Capture the cell that displays the provided text and extract its [X, Y] central coordinate. 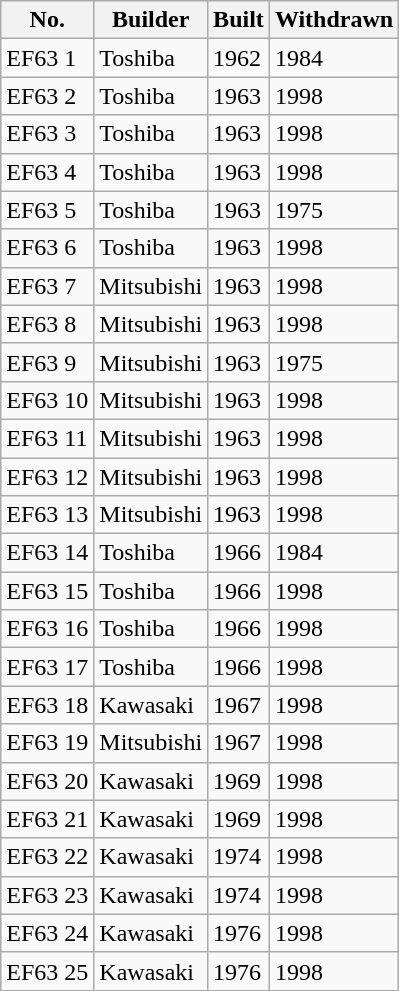
EF63 4 [48, 172]
EF63 6 [48, 248]
Withdrawn [334, 20]
EF63 20 [48, 781]
No. [48, 20]
EF63 10 [48, 400]
EF63 23 [48, 895]
EF63 25 [48, 971]
EF63 2 [48, 96]
EF63 7 [48, 286]
Built [239, 20]
EF63 15 [48, 591]
Builder [151, 20]
EF63 22 [48, 857]
EF63 12 [48, 477]
EF63 8 [48, 324]
EF63 9 [48, 362]
EF63 3 [48, 134]
EF63 19 [48, 743]
EF63 24 [48, 933]
EF63 13 [48, 515]
EF63 14 [48, 553]
EF63 21 [48, 819]
EF63 1 [48, 58]
1962 [239, 58]
EF63 18 [48, 705]
EF63 11 [48, 438]
EF63 5 [48, 210]
EF63 16 [48, 629]
EF63 17 [48, 667]
